Determine the (x, y) coordinate at the center of the cell enclosing the given text.  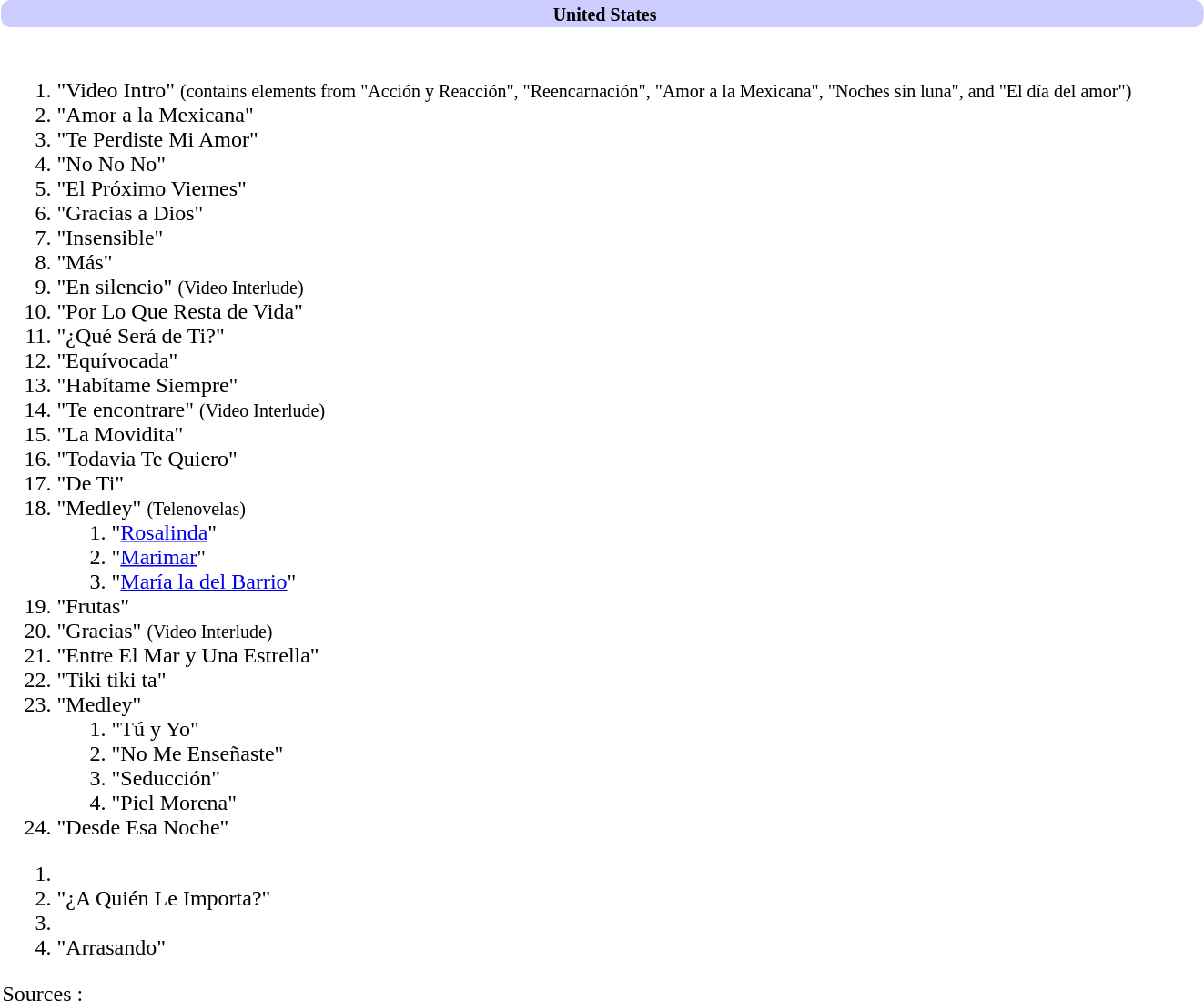
United States (602, 14)
